Output the (X, Y) coordinate of the center of the cell containing the given text.  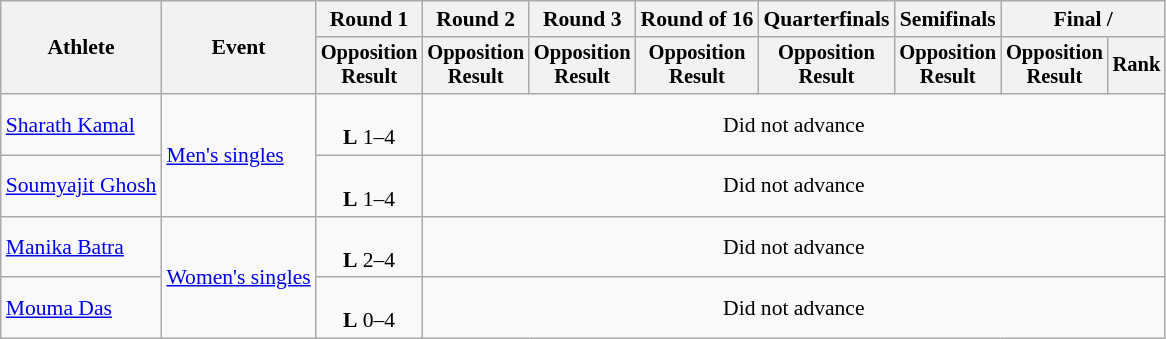
Men's singles (238, 155)
Women's singles (238, 278)
Round of 16 (698, 19)
Round 2 (476, 19)
Event (238, 48)
Final / (1083, 19)
Rank (1137, 66)
Round 1 (370, 19)
Semifinals (948, 19)
Athlete (82, 48)
Manika Batra (82, 248)
Sharath Kamal (82, 124)
Mouma Das (82, 308)
L 2–4 (370, 248)
Quarterfinals (826, 19)
L 0–4 (370, 308)
Round 3 (582, 19)
Soumyajit Ghosh (82, 186)
